Identify which cell holds the provided text, then report its [X, Y] central coordinate. 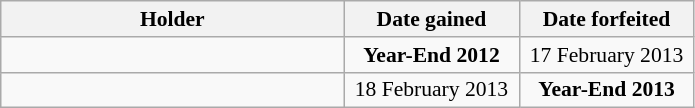
Date gained [432, 19]
Holder [172, 19]
Year-End 2013 [606, 90]
18 February 2013 [432, 90]
17 February 2013 [606, 55]
Year-End 2012 [432, 55]
Date forfeited [606, 19]
